Return the (X, Y) coordinate for the center point of the cell that contains the specified text.  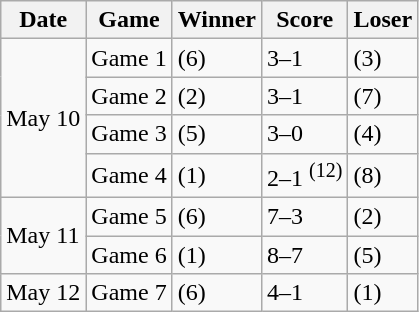
Date (44, 20)
(8) (383, 176)
May 11 (44, 236)
(3) (383, 58)
Game 2 (129, 96)
Score (304, 20)
Game 7 (129, 293)
(4) (383, 134)
4–1 (304, 293)
Game 4 (129, 176)
May 12 (44, 293)
7–3 (304, 217)
Game 3 (129, 134)
Loser (383, 20)
Game 5 (129, 217)
(7) (383, 96)
8–7 (304, 255)
May 10 (44, 118)
Game 6 (129, 255)
Game (129, 20)
2–1 (12) (304, 176)
Game 1 (129, 58)
Winner (216, 20)
3–0 (304, 134)
